From the cell containing the given text, extract its center point as (x, y) coordinate. 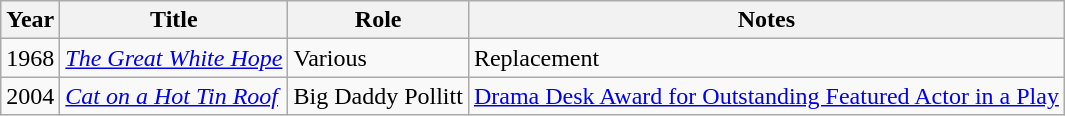
Notes (766, 20)
Various (378, 58)
Cat on a Hot Tin Roof (174, 96)
Title (174, 20)
The Great White Hope (174, 58)
1968 (30, 58)
Drama Desk Award for Outstanding Featured Actor in a Play (766, 96)
Role (378, 20)
Year (30, 20)
Big Daddy Pollitt (378, 96)
2004 (30, 96)
Replacement (766, 58)
